Output the (x, y) coordinate of the center of the cell containing the given text.  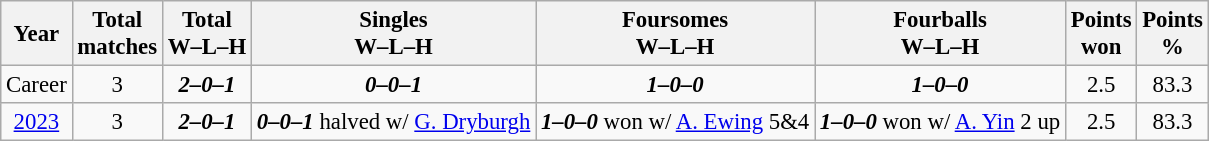
Career (36, 85)
TotalW–L–H (206, 34)
Points% (1172, 34)
Year (36, 34)
FourballsW–L–H (940, 34)
0–0–1 (393, 85)
2023 (36, 122)
1–0–0 won w/ A. Ewing 5&4 (676, 122)
1–0–0 won w/ A. Yin 2 up (940, 122)
FoursomesW–L–H (676, 34)
SinglesW–L–H (393, 34)
Totalmatches (117, 34)
Pointswon (1100, 34)
0–0–1 halved w/ G. Dryburgh (393, 122)
